Output the (X, Y) coordinate of the center of the cell containing the given text.  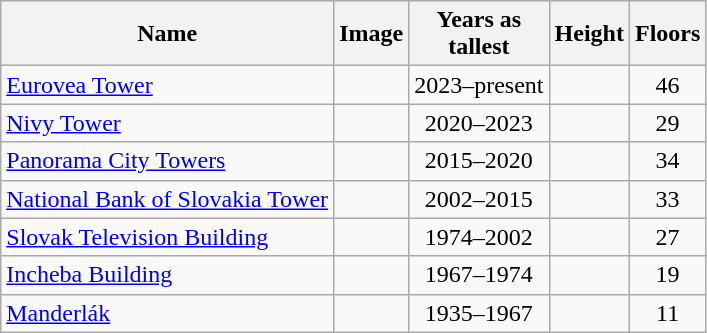
1967–1974 (479, 275)
19 (667, 275)
2023–present (479, 85)
Years astallest (479, 34)
National Bank of Slovakia Tower (168, 199)
Name (168, 34)
1974–2002 (479, 237)
46 (667, 85)
27 (667, 237)
33 (667, 199)
Image (372, 34)
Incheba Building (168, 275)
29 (667, 123)
Panorama City Towers (168, 161)
Slovak Television Building (168, 237)
Floors (667, 34)
2015–2020 (479, 161)
Height (589, 34)
Eurovea Tower (168, 85)
Nivy Tower (168, 123)
11 (667, 313)
2002–2015 (479, 199)
1935–1967 (479, 313)
34 (667, 161)
2020–2023 (479, 123)
Manderlák (168, 313)
